Find where the given text appears and provide that cell's center as (x, y) coordinate. 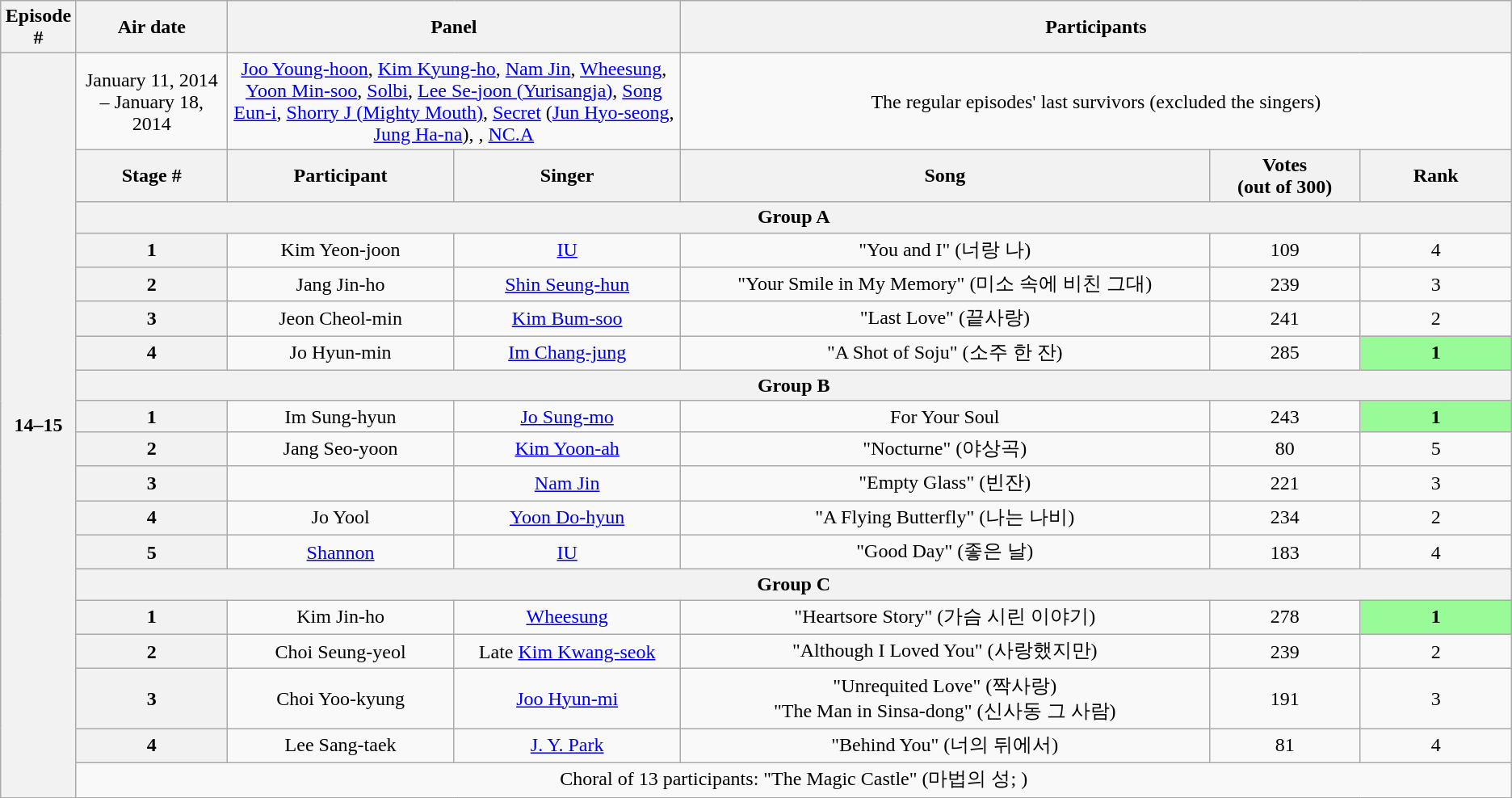
109 (1284, 250)
241 (1284, 318)
Singer (567, 176)
J. Y. Park (567, 746)
80 (1284, 449)
Song (945, 176)
Kim Bum-soo (567, 318)
"Your Smile in My Memory" (미소 속에 비친 그대) (945, 284)
"A Shot of Soju" (소주 한 잔) (945, 354)
Lee Sang-taek (341, 746)
234 (1284, 519)
"Good Day" (좋은 날) (945, 552)
Jeon Cheol-min (341, 318)
243 (1284, 416)
Shannon (341, 552)
Yoon Do-hyun (567, 519)
Votes(out of 300) (1284, 176)
Rank (1436, 176)
Participant (341, 176)
"Empty Glass" (빈잔) (945, 483)
Panel (454, 27)
81 (1284, 746)
Air date (152, 27)
Choral of 13 participants: "The Magic Castle" (마법의 성; ) (793, 780)
Stage # (152, 176)
Jo Hyun-min (341, 354)
Participants (1095, 27)
"Nocturne" (야상곡) (945, 449)
Group B (793, 385)
The regular episodes' last survivors (excluded the singers) (1095, 102)
Wheesung (567, 617)
Im Chang-jung (567, 354)
Kim Jin-ho (341, 617)
Late Kim Kwang-seok (567, 651)
Jang Seo-yoon (341, 449)
285 (1284, 354)
Kim Yeon-joon (341, 250)
"Unrequited Love" (짝사랑)"The Man in Sinsa-dong" (신사동 그 사람) (945, 699)
January 11, 2014 – January 18, 2014 (152, 102)
Im Sung-hyun (341, 416)
"Heartsore Story" (가슴 시린 이야기) (945, 617)
Jo Sung-mo (567, 416)
Group A (793, 217)
Jo Yool (341, 519)
Choi Yoo-kyung (341, 699)
"Last Love" (끝사랑) (945, 318)
14–15 (39, 425)
"A Flying Butterfly" (나는 나비) (945, 519)
Choi Seung-yeol (341, 651)
Joo Hyun-mi (567, 699)
Nam Jin (567, 483)
Episode # (39, 27)
Group C (793, 585)
278 (1284, 617)
191 (1284, 699)
183 (1284, 552)
"Behind You" (너의 뒤에서) (945, 746)
221 (1284, 483)
Kim Yoon-ah (567, 449)
"Although I Loved You" (사랑했지만) (945, 651)
For Your Soul (945, 416)
"You and I" (너랑 나) (945, 250)
Jang Jin-ho (341, 284)
Shin Seung-hun (567, 284)
